Return [x, y] of the center of cell containing provided text 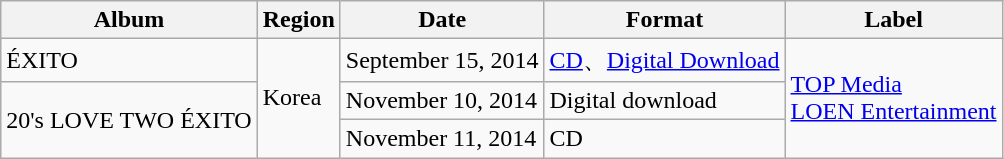
Date [442, 20]
CD、Digital Download [664, 60]
November 11, 2014 [442, 138]
November 10, 2014 [442, 100]
September 15, 2014 [442, 60]
ÉXITO [129, 60]
Region [298, 20]
TOP MediaLOEN Entertainment [894, 98]
Album [129, 20]
Format [664, 20]
CD [664, 138]
Korea [298, 98]
Digital download [664, 100]
Label [894, 20]
20's LOVE TWO ÉXITO [129, 119]
